Capture the cell that displays the provided text and extract its [x, y] central coordinate. 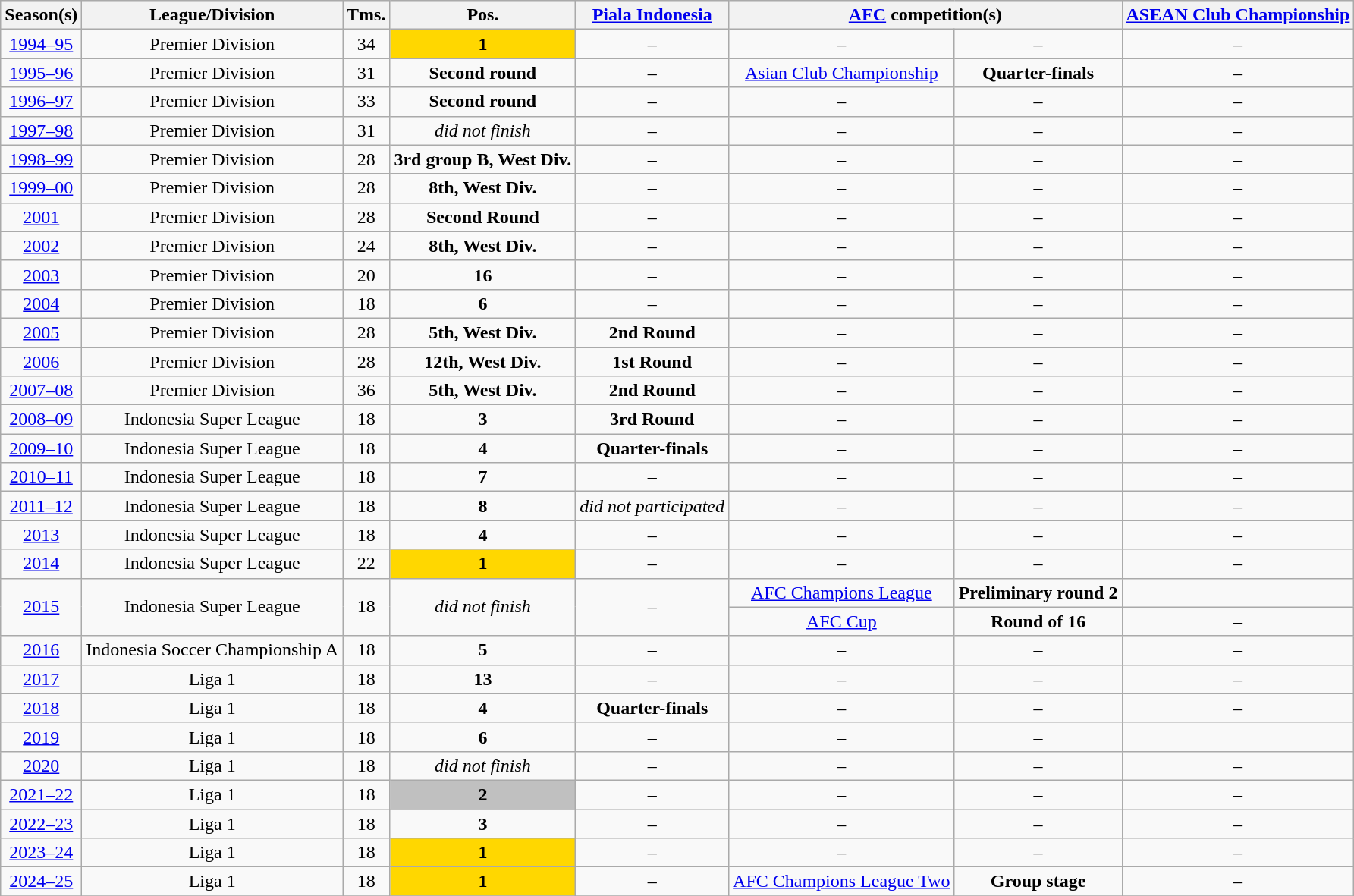
8 [482, 506]
2017 [41, 679]
League/Division [212, 15]
2024–25 [41, 882]
13 [482, 679]
16 [482, 275]
2014 [41, 564]
Group stage [1038, 882]
24 [366, 246]
Pos. [482, 15]
2013 [41, 535]
36 [366, 391]
20 [366, 275]
Piala Indonesia [652, 15]
2003 [41, 275]
1998–99 [41, 159]
Round of 16 [1038, 621]
2019 [41, 737]
2005 [41, 332]
Asian Club Championship [842, 73]
3rd Round [652, 420]
2020 [41, 766]
2008–09 [41, 420]
1st Round [652, 362]
1999–00 [41, 188]
34 [366, 44]
2010–11 [41, 477]
Season(s) [41, 15]
1996–97 [41, 102]
2001 [41, 217]
Indonesia Soccer Championship A [212, 650]
1997–98 [41, 130]
Second Round [482, 217]
2002 [41, 246]
1994–95 [41, 44]
12th, West Div. [482, 362]
ASEAN Club Championship [1238, 15]
2015 [41, 607]
did not participated [652, 506]
3rd group B, West Div. [482, 159]
AFC Champions League [842, 593]
7 [482, 477]
Preliminary round 2 [1038, 593]
2022–23 [41, 823]
2023–24 [41, 853]
2006 [41, 362]
AFC competition(s) [925, 15]
33 [366, 102]
2007–08 [41, 391]
5 [482, 650]
1995–96 [41, 73]
2 [482, 794]
2009–10 [41, 448]
2004 [41, 303]
2011–12 [41, 506]
2016 [41, 650]
22 [366, 564]
Tms. [366, 15]
AFC Champions League Two [842, 882]
AFC Cup [842, 621]
2018 [41, 708]
2021–22 [41, 794]
